For the text-containing cell, return its midpoint in (X, Y) coordinate format. 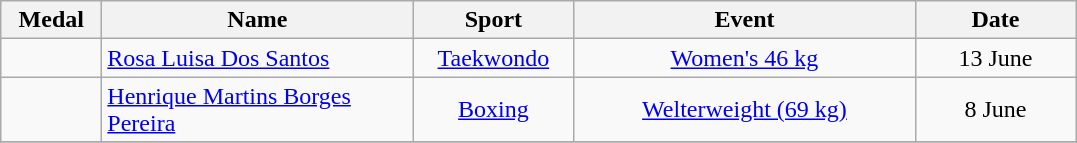
Boxing (494, 110)
Name (258, 20)
Sport (494, 20)
Event (744, 20)
Women's 46 kg (744, 58)
Medal (52, 20)
Rosa Luisa Dos Santos (258, 58)
8 June (996, 110)
Henrique Martins Borges Pereira (258, 110)
13 June (996, 58)
Taekwondo (494, 58)
Welterweight (69 kg) (744, 110)
Date (996, 20)
